Provide the [x, y] coordinate of the cell's center where the given text is located.  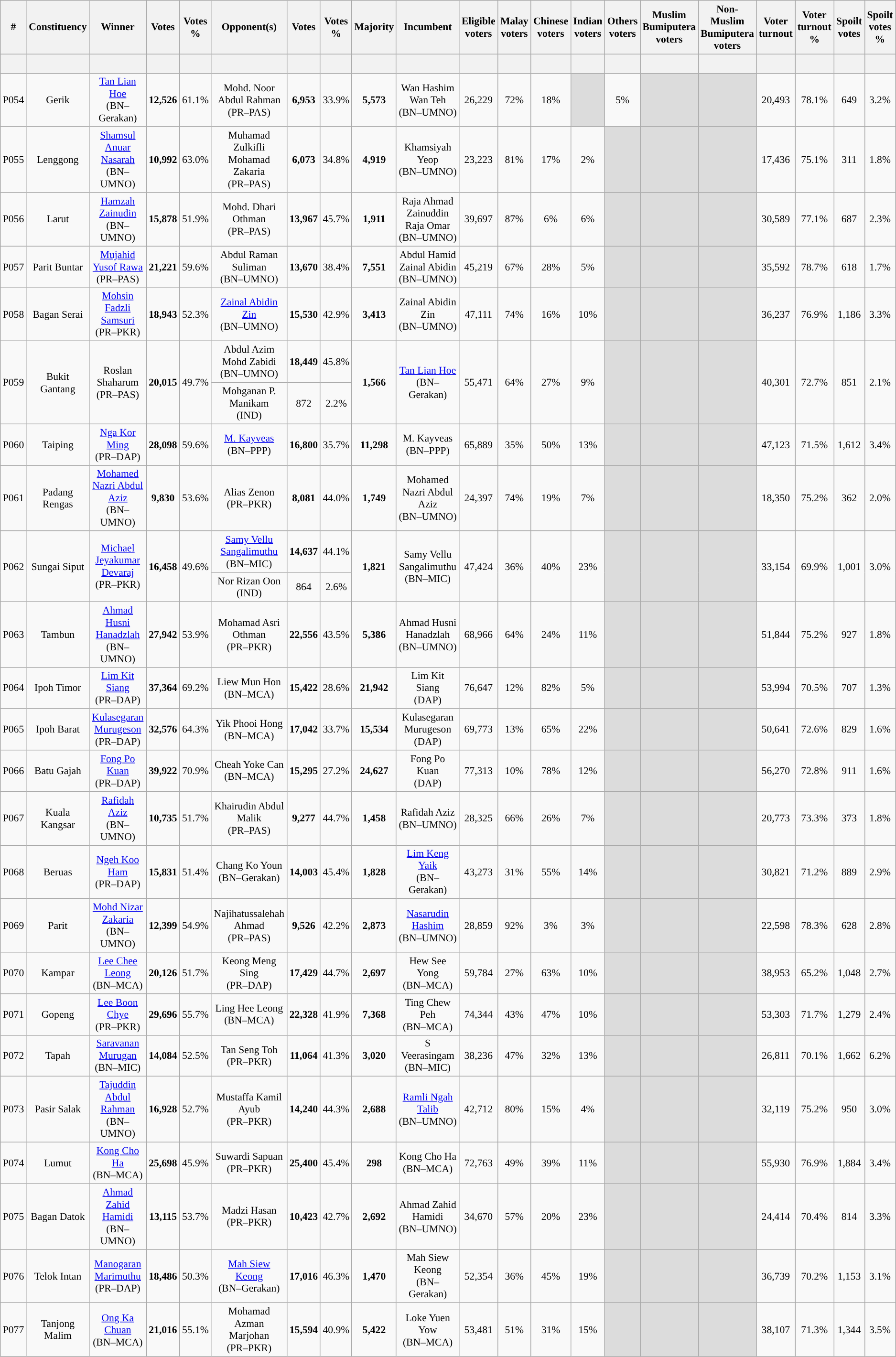
Winner [118, 27]
P062 [13, 567]
24% [551, 635]
Muhamad Zulkifli Mohamad Zakaria(PR–PAS) [249, 160]
21,016 [163, 1330]
36,237 [776, 314]
47,424 [479, 567]
14,003 [304, 872]
9,526 [304, 926]
889 [849, 872]
Mohganan P. Manikam(IND) [249, 403]
829 [849, 730]
38.4% [336, 267]
2,688 [374, 1109]
2.6% [336, 587]
Parit [57, 926]
35,592 [776, 267]
10,735 [163, 819]
1,821 [374, 567]
Abdul Raman Suliman(BN–UMNO) [249, 267]
28,098 [163, 444]
707 [849, 688]
Spoilt votes [849, 27]
66% [514, 819]
18,486 [163, 1276]
26,229 [479, 100]
35.7% [336, 444]
Ipoh Timor [57, 688]
Gerik [57, 100]
68,966 [479, 635]
1.3% [880, 688]
53,303 [776, 1015]
Michael Jeyakumar Devaraj(PR–PKR) [118, 567]
2.1% [880, 382]
34,670 [479, 1217]
P074 [13, 1163]
64.3% [195, 730]
12,399 [163, 926]
Lee Chee Leong(BN–MCA) [118, 973]
Mujahid Yusof Rawa(PR–PAS) [118, 267]
Beruas [57, 872]
373 [849, 819]
29,696 [163, 1015]
P065 [13, 730]
53.7% [195, 1217]
14,637 [304, 552]
Larut [57, 219]
13,967 [304, 219]
44.0% [336, 498]
S Veerasingam(BN–MIC) [427, 1056]
15,530 [304, 314]
Incumbent [427, 27]
3,413 [374, 314]
49.7% [195, 382]
Bagan Datok [57, 1217]
Shamsul Anuar Nasarah(BN–UMNO) [118, 160]
P055 [13, 160]
17,042 [304, 730]
20,493 [776, 100]
Tajuddin Abdul Rahman(BN–UMNO) [118, 1109]
1,458 [374, 819]
57% [514, 1217]
45.9% [195, 1163]
50.3% [195, 1276]
65.2% [814, 973]
17,016 [304, 1276]
Chinese voters [551, 27]
2.2% [336, 403]
78.7% [814, 267]
Keong Meng Sing(PR–DAP) [249, 973]
Cheah Yoke Can(BN–MCA) [249, 771]
3.5% [880, 1330]
Malay voters [514, 27]
23,223 [479, 160]
Nor Rizan Oon(IND) [249, 587]
Hew See Yong(BN–MCA) [427, 973]
Spoilt votes % [880, 27]
10,992 [163, 160]
851 [849, 382]
38,107 [776, 1330]
51% [514, 1330]
87% [514, 219]
42.7% [336, 1217]
20,015 [163, 382]
Ramli Ngah Talib(BN–UMNO) [427, 1109]
P075 [13, 1217]
2.0% [880, 498]
Najihatussalehah Ahmad(PR–PAS) [249, 926]
44.3% [336, 1109]
74,344 [479, 1015]
33.7% [336, 730]
42,712 [479, 1109]
33,154 [776, 567]
75.1% [814, 160]
Fong Po Kuan(DAP) [427, 771]
22,328 [304, 1015]
69.2% [195, 688]
5,422 [374, 1330]
32,576 [163, 730]
Nasarudin Hashim(BN–UMNO) [427, 926]
3,020 [374, 1056]
2.7% [880, 973]
Alias Zenon(PR–PKR) [249, 498]
Lumut [57, 1163]
22,598 [776, 926]
20,773 [776, 819]
6,953 [304, 100]
17% [551, 160]
1,749 [374, 498]
1,662 [849, 1056]
Mohamad Asri Othman(PR–PKR) [249, 635]
72.8% [814, 771]
2% [588, 160]
1,828 [374, 872]
Madzi Hasan(PR–PKR) [249, 1217]
56,270 [776, 771]
18,350 [776, 498]
Lim Kit Siang(DAP) [427, 688]
70.2% [814, 1276]
1,048 [849, 973]
P063 [13, 635]
362 [849, 498]
4% [588, 1109]
21,942 [374, 688]
67% [514, 267]
Tan Seng Toh(PR–PKR) [249, 1056]
Ong Ka Chuan(BN–MCA) [118, 1330]
65% [551, 730]
77.1% [814, 219]
Voter turnout % [814, 27]
618 [849, 267]
42.9% [336, 314]
1,612 [849, 444]
Tapah [57, 1056]
30,821 [776, 872]
Tanjong Malim [57, 1330]
28.6% [336, 688]
30,589 [776, 219]
1,911 [374, 219]
649 [849, 100]
17,429 [304, 973]
P056 [13, 219]
Suwardi Sapuan(PR–PKR) [249, 1163]
11,064 [304, 1056]
53.9% [195, 635]
72.7% [814, 382]
12,526 [163, 100]
49.6% [195, 567]
15,594 [304, 1330]
25,400 [304, 1163]
10,423 [304, 1217]
13,670 [304, 267]
59,784 [479, 973]
Mohd. Dhari Othman(PR–PAS) [249, 219]
15,534 [374, 730]
73.3% [814, 819]
P066 [13, 771]
911 [849, 771]
Tambun [57, 635]
950 [849, 1109]
43.5% [336, 635]
72% [514, 100]
54.9% [195, 926]
Raja Ahmad Zainuddin Raja Omar(BN–UMNO) [427, 219]
72,763 [479, 1163]
6,073 [304, 160]
2,697 [374, 973]
69,773 [479, 730]
53,994 [776, 688]
16,800 [304, 444]
15,878 [163, 219]
Ipoh Barat [57, 730]
45.7% [336, 219]
20% [551, 1217]
15,295 [304, 771]
45% [551, 1276]
55.1% [195, 1330]
37,364 [163, 688]
927 [849, 635]
Lenggong [57, 160]
40% [551, 567]
P057 [13, 267]
Constituency [57, 27]
2.4% [880, 1015]
15,831 [163, 872]
1,566 [374, 382]
52.7% [195, 1109]
16,928 [163, 1109]
39,697 [479, 219]
Non-Muslim Bumiputera voters [727, 27]
38,953 [776, 973]
41.9% [336, 1015]
45.8% [336, 362]
Kuala Kangsar [57, 819]
71.3% [814, 1330]
Indian voters [588, 27]
26,811 [776, 1056]
7,551 [374, 267]
26% [551, 819]
51,844 [776, 635]
298 [374, 1163]
P059 [13, 382]
55,471 [479, 382]
39,922 [163, 771]
69.9% [814, 567]
Taiping [57, 444]
Pasir Salak [57, 1109]
47,111 [479, 314]
Fong Po Kuan(PR–DAP) [118, 771]
55% [551, 872]
2,692 [374, 1217]
1,279 [849, 1015]
80% [514, 1109]
1,344 [849, 1330]
18,943 [163, 314]
43,273 [479, 872]
P060 [13, 444]
Lee Boon Chye(PR–PKR) [118, 1015]
P067 [13, 819]
687 [849, 219]
Manogaran Marimuthu(PR–DAP) [118, 1276]
1,470 [374, 1276]
628 [849, 926]
Telok Intan [57, 1276]
35% [514, 444]
63% [551, 973]
52.5% [195, 1056]
51.4% [195, 872]
51.9% [195, 219]
864 [304, 587]
1,884 [849, 1163]
32% [551, 1056]
13,115 [163, 1217]
18% [551, 100]
P068 [13, 872]
24,414 [776, 1217]
15,422 [304, 688]
Kampar [57, 973]
65,889 [479, 444]
Saravanan Murugan(BN–MIC) [118, 1056]
9,830 [163, 498]
22,556 [304, 635]
Ling Hee Leong(BN–MCA) [249, 1015]
22% [588, 730]
P054 [13, 100]
3.1% [880, 1276]
Abdul Azim Mohd Zabidi(BN–UMNO) [249, 362]
25,698 [163, 1163]
71.2% [814, 872]
44.1% [336, 552]
70.5% [814, 688]
311 [849, 160]
Mohamad Azman Marjohan(PR–PKR) [249, 1330]
70.1% [814, 1056]
5,573 [374, 100]
28,859 [479, 926]
# [13, 27]
1,153 [849, 1276]
17,436 [776, 160]
36,739 [776, 1276]
Batu Gajah [57, 771]
Mohd. Noor Abdul Rahman(PR–PAS) [249, 100]
72.6% [814, 730]
Abdul Hamid Zainal Abidin(BN–UMNO) [427, 267]
7,368 [374, 1015]
39% [551, 1163]
24,397 [479, 498]
82% [551, 688]
Kulasegaran Murugeson(DAP) [427, 730]
16,458 [163, 567]
92% [514, 926]
18,449 [304, 362]
40,301 [776, 382]
Khamsiyah Yeop(BN–UMNO) [427, 160]
49% [514, 1163]
Kulasegaran Murugeson(PR–DAP) [118, 730]
872 [304, 403]
Liew Mun Hon(BN–MCA) [249, 688]
24,627 [374, 771]
2.9% [880, 872]
Hamzah Zainudin(BN–UMNO) [118, 219]
11,298 [374, 444]
Mustaffa Kamil Ayub(PR–PKR) [249, 1109]
Gopeng [57, 1015]
53,481 [479, 1330]
2,873 [374, 926]
20,126 [163, 973]
Sungai Siput [57, 567]
P061 [13, 498]
Loke Yuen Yow(BN–MCA) [427, 1330]
1.7% [880, 267]
45,219 [479, 267]
27,942 [163, 635]
Eligible voters [479, 27]
52,354 [479, 1276]
814 [849, 1217]
33.9% [336, 100]
27.2% [336, 771]
Bukit Gantang [57, 382]
16% [551, 314]
P058 [13, 314]
42.2% [336, 926]
Others voters [623, 27]
61.1% [195, 100]
1,186 [849, 314]
5,386 [374, 635]
2.8% [880, 926]
55.7% [195, 1015]
28,325 [479, 819]
Wan Hashim Wan Teh(BN–UMNO) [427, 100]
28% [551, 267]
Lim Keng Yaik(BN–Gerakan) [427, 872]
P072 [13, 1056]
9% [588, 382]
Mohd Nizar Zakaria(BN–UMNO) [118, 926]
78.3% [814, 926]
76,647 [479, 688]
Padang Rengas [57, 498]
78.1% [814, 100]
41.3% [336, 1056]
2.3% [880, 219]
52.3% [195, 314]
Mohsin Fadzli Samsuri(PR–PKR) [118, 314]
P071 [13, 1015]
Khairudin Abdul Malik(PR–PAS) [249, 819]
53.6% [195, 498]
47,123 [776, 444]
77,313 [479, 771]
6.2% [880, 1056]
71.5% [814, 444]
Majority [374, 27]
Roslan Shaharum(PR–PAS) [118, 382]
Parit Buntar [57, 267]
14,240 [304, 1109]
Ngeh Koo Ham(PR–DAP) [118, 872]
P077 [13, 1330]
34.8% [336, 160]
4,919 [374, 160]
70.4% [814, 1217]
Voter turnout [776, 27]
Muslim Bumiputera voters [669, 27]
14,084 [163, 1056]
P069 [13, 926]
Opponent(s) [249, 27]
14% [588, 872]
Chang Ko Youn(BN–Gerakan) [249, 872]
50,641 [776, 730]
P076 [13, 1276]
81% [514, 160]
63.0% [195, 160]
P073 [13, 1109]
Nga Kor Ming(PR–DAP) [118, 444]
P064 [13, 688]
8,081 [304, 498]
Bagan Serai [57, 314]
Yik Phooi Hong(BN–MCA) [249, 730]
50% [551, 444]
32,119 [776, 1109]
1,001 [849, 567]
38,236 [479, 1056]
71.7% [814, 1015]
43% [514, 1015]
40.9% [336, 1330]
9,277 [304, 819]
Ting Chew Peh(BN–MCA) [427, 1015]
21,221 [163, 267]
55,930 [776, 1163]
3.2% [880, 100]
46.3% [336, 1276]
70.9% [195, 771]
Lim Kit Siang(PR–DAP) [118, 688]
78% [551, 771]
P070 [13, 973]
